Find where the given text appears and provide that cell's center as [x, y] coordinate. 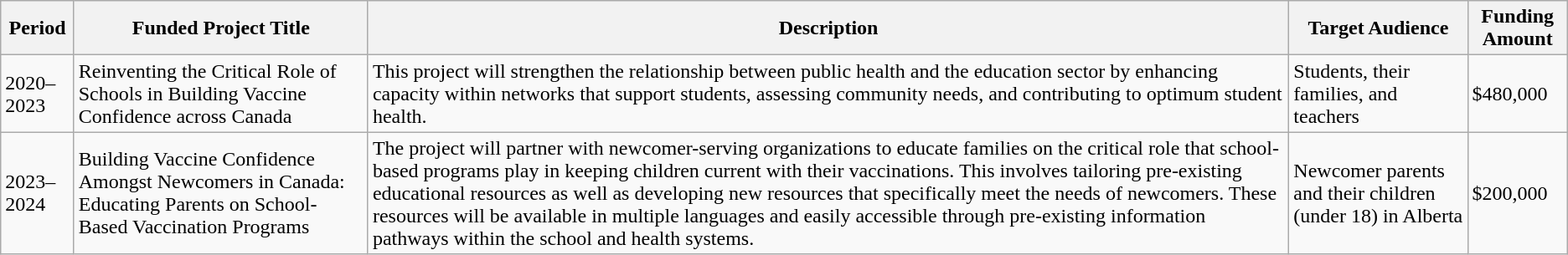
2020–2023 [37, 94]
Building Vaccine Confidence Amongst Newcomers in Canada: Educating Parents on School-Based Vaccination Programs [221, 193]
Description [828, 28]
Target Audience [1379, 28]
Funding Amount [1518, 28]
Students, their families, and teachers [1379, 94]
2023–2024 [37, 193]
Funded Project Title [221, 28]
Reinventing the Critical Role of Schools in Building Vaccine Confidence across Canada [221, 94]
Period [37, 28]
Newcomer parents and their children (under 18) in Alberta [1379, 193]
$200,000 [1518, 193]
$480,000 [1518, 94]
